Return [X, Y] of the center of cell containing provided text 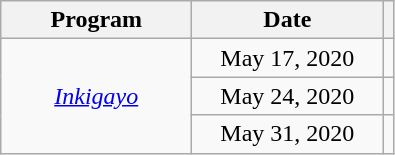
Program [96, 20]
Date [288, 20]
May 24, 2020 [288, 96]
May 17, 2020 [288, 58]
Inkigayo [96, 96]
May 31, 2020 [288, 134]
